Search for the cell housing the specified text and yield its (x, y) center coordinate. 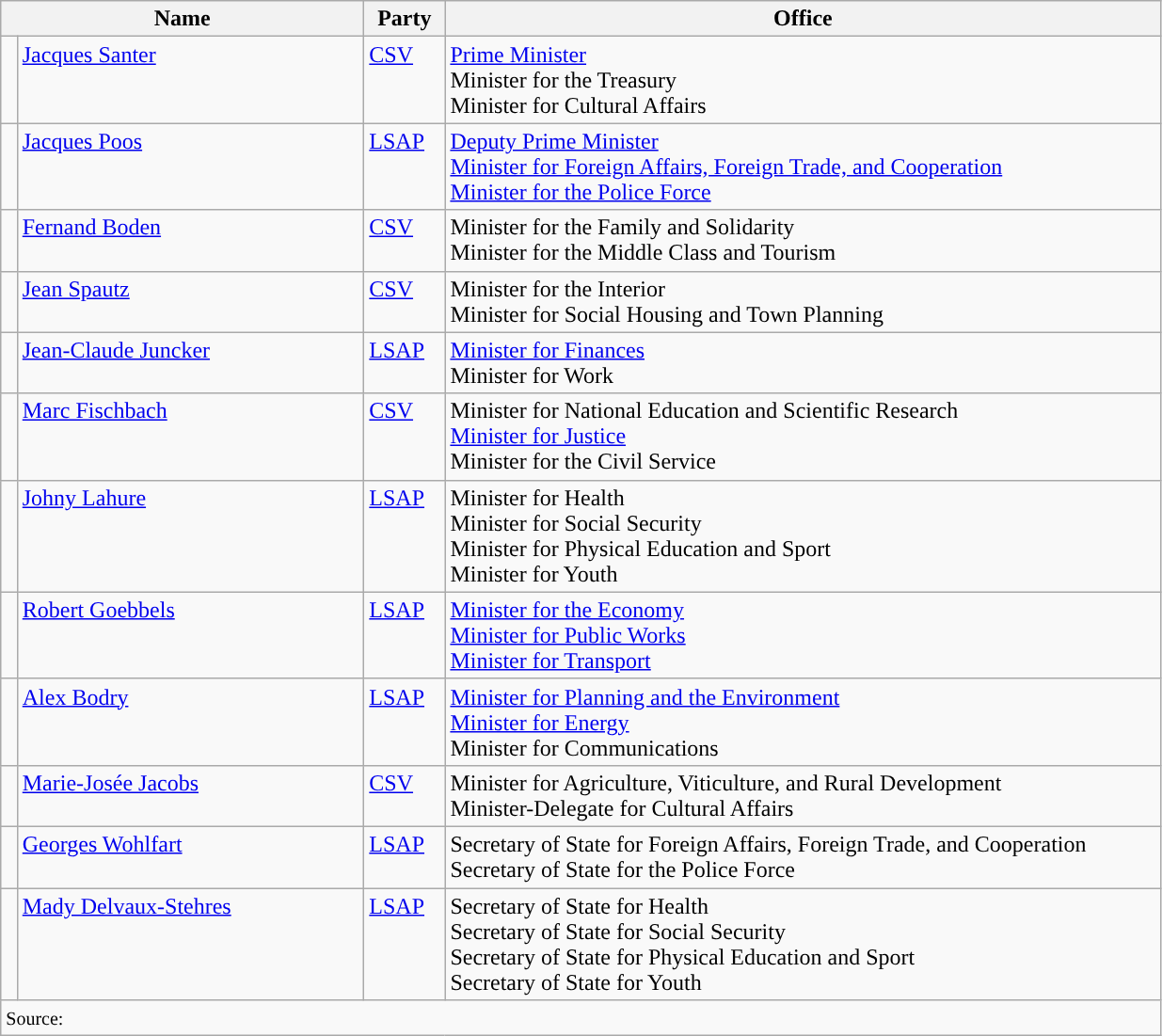
Minister for the Interior Minister for Social Housing and Town Planning (804, 301)
Robert Goebbels (190, 635)
Jean-Claude Juncker (190, 363)
Mady Delvaux-Stehres (190, 945)
Georges Wohlfart (190, 856)
Party (405, 19)
Minister for the Economy Minister for Public Works Minister for Transport (804, 635)
Jacques Santer (190, 80)
Jacques Poos (190, 167)
Marie-Josée Jacobs (190, 796)
Source: (581, 1018)
Fernand Boden (190, 241)
Secretary of State for Foreign Affairs, Foreign Trade, and Cooperation Secretary of State for the Police Force (804, 856)
Jean Spautz (190, 301)
Minister for the Family and Solidarity Minister for the Middle Class and Tourism (804, 241)
Marc Fischbach (190, 437)
Secretary of State for Health Secretary of State for Social Security Secretary of State for Physical Education and Sport Secretary of State for Youth (804, 945)
Minister for Health Minister for Social Security Minister for Physical Education and Sport Minister for Youth (804, 536)
Minister for National Education and Scientific Research Minister for Justice Minister for the Civil Service (804, 437)
Prime Minister Minister for the Treasury Minister for Cultural Affairs (804, 80)
Johny Lahure (190, 536)
Office (804, 19)
Name (183, 19)
Alex Bodry (190, 722)
Minister for Agriculture, Viticulture, and Rural Development Minister-Delegate for Cultural Affairs (804, 796)
Minister for Finances Minister for Work (804, 363)
Deputy Prime Minister Minister for Foreign Affairs, Foreign Trade, and Cooperation Minister for the Police Force (804, 167)
Minister for Planning and the Environment Minister for Energy Minister for Communications (804, 722)
